Find where the given text appears and provide that cell's center as (X, Y) coordinate. 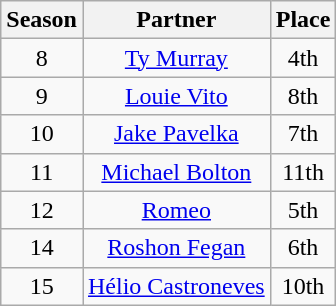
Michael Bolton (176, 172)
8th (303, 96)
10th (303, 286)
11th (303, 172)
4th (303, 58)
11 (42, 172)
Jake Pavelka (176, 134)
Season (42, 20)
Louie Vito (176, 96)
9 (42, 96)
10 (42, 134)
Ty Murray (176, 58)
8 (42, 58)
12 (42, 210)
5th (303, 210)
14 (42, 248)
15 (42, 286)
Partner (176, 20)
Romeo (176, 210)
7th (303, 134)
Hélio Castroneves (176, 286)
Place (303, 20)
6th (303, 248)
Roshon Fegan (176, 248)
